Return the [x, y] coordinate for the center point of the cell that contains the specified text.  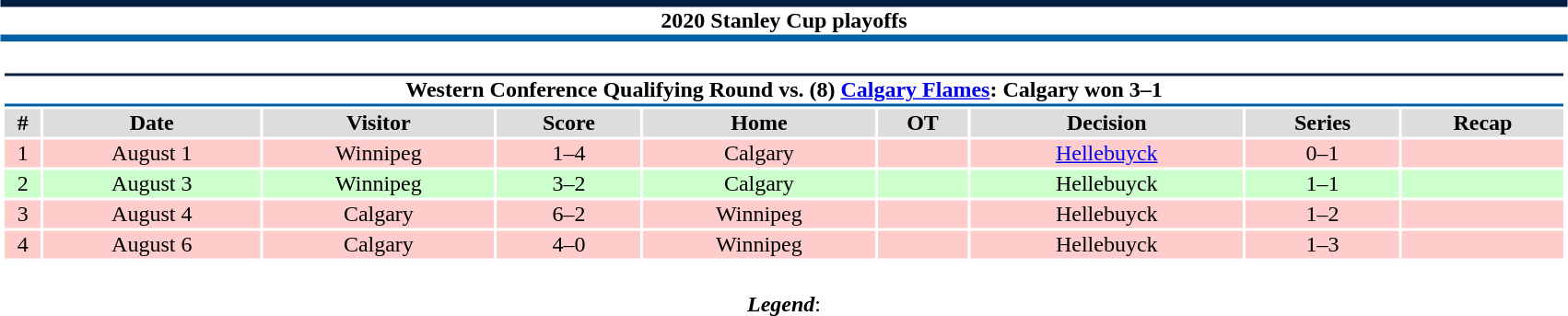
1 [22, 154]
August 3 [151, 183]
1–2 [1323, 215]
3–2 [569, 183]
0–1 [1323, 154]
August 4 [151, 215]
# [22, 123]
2020 Stanley Cup playoffs [784, 20]
Western Conference Qualifying Round vs. (8) Calgary Flames: Calgary won 3–1 [783, 90]
Date [151, 123]
1–4 [569, 154]
6–2 [569, 215]
Home [759, 123]
1–1 [1323, 183]
August 6 [151, 244]
3 [22, 215]
Recap [1483, 123]
August 1 [151, 154]
4 [22, 244]
Series [1323, 123]
2 [22, 183]
Score [569, 123]
4–0 [569, 244]
Visitor [378, 123]
OT [923, 123]
1–3 [1323, 244]
Decision [1107, 123]
